Locate the cell with the specified text and output its (x, y) center coordinate. 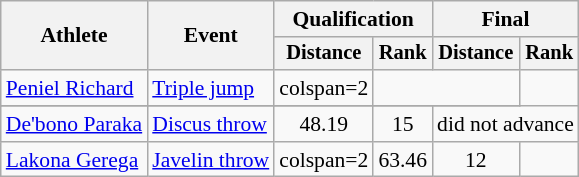
Discus throw (210, 124)
Athlete (74, 36)
did not advance (506, 124)
15 (402, 124)
Qualification (353, 19)
De'bono Paraka (74, 124)
Event (210, 36)
Final (506, 19)
Peniel Richard (74, 88)
48.19 (324, 124)
colspan=2 (324, 88)
Triple jump (210, 88)
